Provide the [x, y] coordinate of the cell's center where the given text is located.  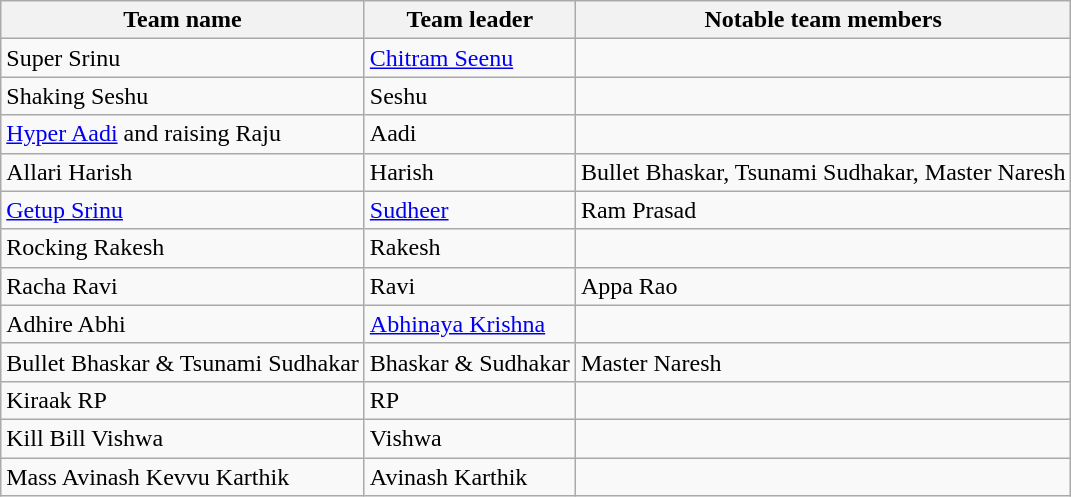
Chitram Seenu [470, 58]
Adhire Abhi [183, 324]
Ravi [470, 286]
Sudheer [470, 210]
Notable team members [823, 20]
Bullet Bhaskar, Tsunami Sudhakar, Master Naresh [823, 172]
Racha Ravi [183, 286]
Harish [470, 172]
Rocking Rakesh [183, 248]
Team leader [470, 20]
Kiraak RP [183, 400]
Super Srinu [183, 58]
Master Naresh [823, 362]
Mass Avinash Kevvu Karthik [183, 477]
Vishwa [470, 438]
Ram Prasad [823, 210]
Avinash Karthik [470, 477]
Bhaskar & Sudhakar [470, 362]
Aadi [470, 134]
Abhinaya Krishna [470, 324]
Team name [183, 20]
Allari Harish [183, 172]
Shaking Seshu [183, 96]
Rakesh [470, 248]
Hyper Aadi and raising Raju [183, 134]
Getup Srinu [183, 210]
Seshu [470, 96]
Appa Rao [823, 286]
Kill Bill Vishwa [183, 438]
RP [470, 400]
Bullet Bhaskar & Tsunami Sudhakar [183, 362]
